For the text-containing cell, return its midpoint in [x, y] coordinate format. 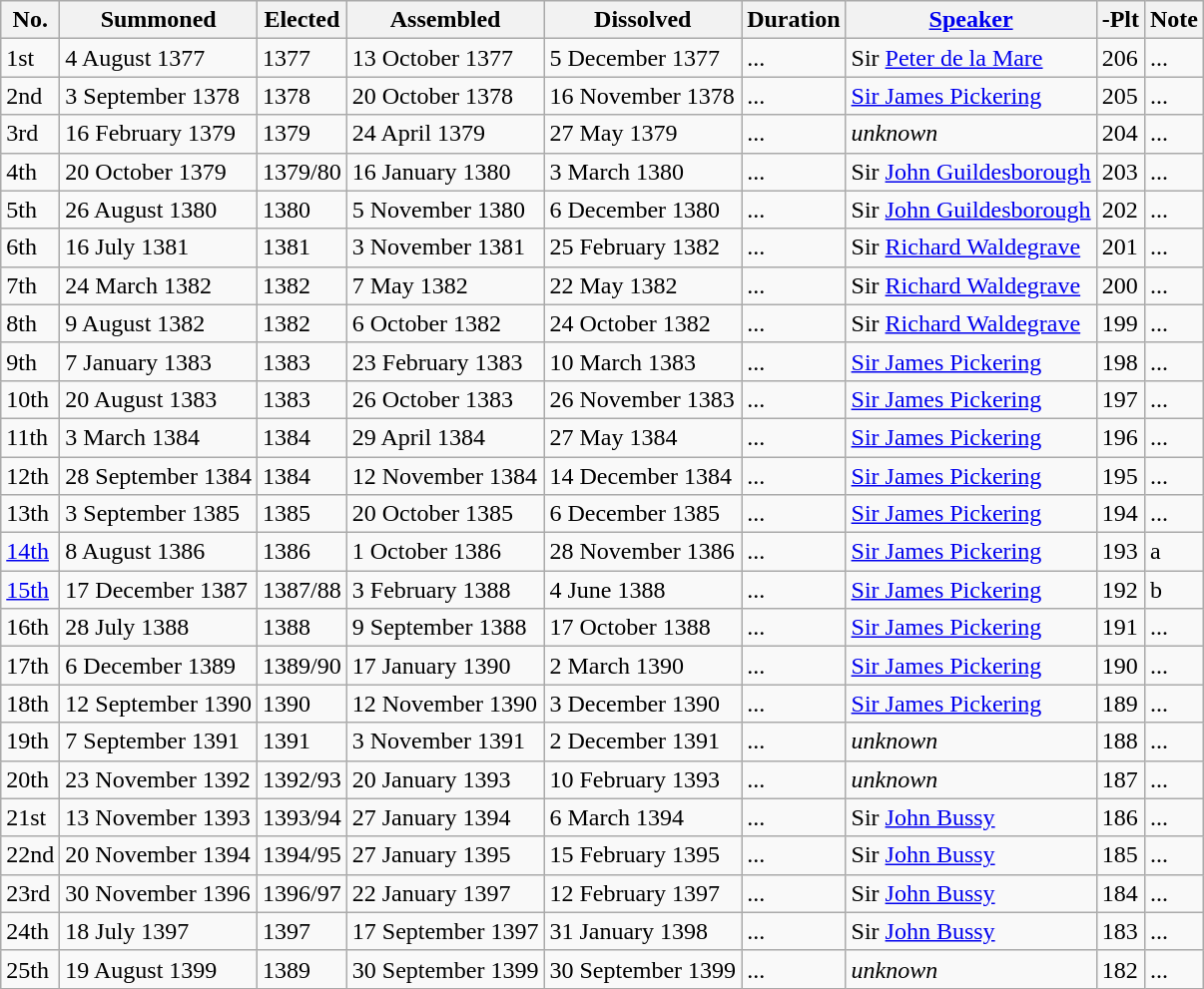
19 August 1399 [159, 969]
8 August 1386 [159, 552]
185 [1120, 855]
1385 [302, 514]
Speaker [970, 20]
13th [30, 514]
22nd [30, 855]
Elected [302, 20]
7 January 1383 [159, 361]
Note [1174, 20]
10th [30, 399]
6 December 1385 [643, 514]
1380 [302, 210]
20 October 1378 [445, 96]
204 [1120, 134]
21st [30, 817]
15 February 1395 [643, 855]
7 September 1391 [159, 742]
2 March 1390 [643, 666]
196 [1120, 437]
12 November 1390 [445, 704]
6 October 1382 [445, 323]
13 November 1393 [159, 817]
9 August 1382 [159, 323]
9 September 1388 [445, 628]
10 February 1393 [643, 779]
197 [1120, 399]
24 October 1382 [643, 323]
31 January 1398 [643, 931]
28 September 1384 [159, 476]
1389 [302, 969]
1381 [302, 247]
6 December 1389 [159, 666]
5 November 1380 [445, 210]
28 July 1388 [159, 628]
203 [1120, 172]
3 March 1380 [643, 172]
1377 [302, 58]
201 [1120, 247]
3 November 1381 [445, 247]
17 December 1387 [159, 590]
6th [30, 247]
1397 [302, 931]
1393/94 [302, 817]
Duration [794, 20]
12th [30, 476]
19th [30, 742]
14th [30, 552]
1396/97 [302, 893]
12 September 1390 [159, 704]
6 March 1394 [643, 817]
1387/88 [302, 590]
3 November 1391 [445, 742]
20 October 1385 [445, 514]
Sir Peter de la Mare [970, 58]
27 January 1395 [445, 855]
24 March 1382 [159, 285]
20 October 1379 [159, 172]
12 November 1384 [445, 476]
16th [30, 628]
15th [30, 590]
24 April 1379 [445, 134]
b [1174, 590]
183 [1120, 931]
24th [30, 931]
200 [1120, 285]
26 November 1383 [643, 399]
190 [1120, 666]
20 August 1383 [159, 399]
186 [1120, 817]
4 June 1388 [643, 590]
23rd [30, 893]
7th [30, 285]
16 November 1378 [643, 96]
5th [30, 210]
20 January 1393 [445, 779]
17 October 1388 [643, 628]
1st [30, 58]
206 [1120, 58]
205 [1120, 96]
1378 [302, 96]
3 September 1385 [159, 514]
13 October 1377 [445, 58]
199 [1120, 323]
3 February 1388 [445, 590]
16 January 1380 [445, 172]
1389/90 [302, 666]
3 December 1390 [643, 704]
25 February 1382 [643, 247]
4 August 1377 [159, 58]
27 May 1384 [643, 437]
30 November 1396 [159, 893]
-Plt [1120, 20]
4th [30, 172]
198 [1120, 361]
6 December 1380 [643, 210]
23 November 1392 [159, 779]
2nd [30, 96]
22 January 1397 [445, 893]
20th [30, 779]
1390 [302, 704]
20 November 1394 [159, 855]
192 [1120, 590]
1379 [302, 134]
12 February 1397 [643, 893]
202 [1120, 210]
18th [30, 704]
1391 [302, 742]
26 October 1383 [445, 399]
17 September 1397 [445, 931]
191 [1120, 628]
18 July 1397 [159, 931]
a [1174, 552]
5 December 1377 [643, 58]
Dissolved [643, 20]
28 November 1386 [643, 552]
187 [1120, 779]
16 July 1381 [159, 247]
16 February 1379 [159, 134]
3 September 1378 [159, 96]
29 April 1384 [445, 437]
193 [1120, 552]
17 January 1390 [445, 666]
3 March 1384 [159, 437]
1392/93 [302, 779]
7 May 1382 [445, 285]
182 [1120, 969]
17th [30, 666]
26 August 1380 [159, 210]
22 May 1382 [643, 285]
1379/80 [302, 172]
27 January 1394 [445, 817]
2 December 1391 [643, 742]
3rd [30, 134]
8th [30, 323]
10 March 1383 [643, 361]
1394/95 [302, 855]
9th [30, 361]
Summoned [159, 20]
23 February 1383 [445, 361]
11th [30, 437]
184 [1120, 893]
194 [1120, 514]
27 May 1379 [643, 134]
189 [1120, 704]
1386 [302, 552]
25th [30, 969]
1388 [302, 628]
195 [1120, 476]
No. [30, 20]
1 October 1386 [445, 552]
188 [1120, 742]
Assembled [445, 20]
14 December 1384 [643, 476]
